Determine the (x, y) coordinate at the center of the cell enclosing the given text.  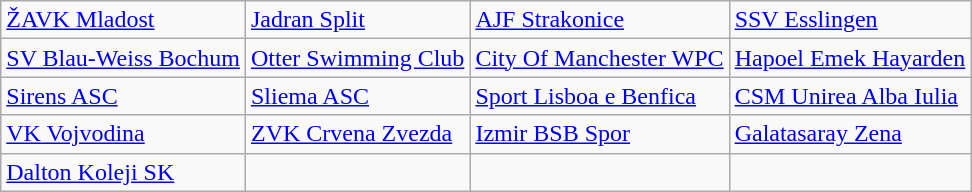
Hapoel Emek Hayarden (850, 58)
SV Blau-Weiss Bochum (124, 58)
Jadran Split (357, 20)
Sirens ASC (124, 96)
VK Vojvodina (124, 134)
AJF Strakonice (600, 20)
CSM Unirea Alba Iulia (850, 96)
City Of Manchester WPC (600, 58)
Dalton Koleji SK (124, 172)
Galatasaray Zena (850, 134)
SSV Esslingen (850, 20)
Sliema ASC (357, 96)
Izmir BSB Spor (600, 134)
ŽAVK Mladost (124, 20)
Sport Lisboa e Benfica (600, 96)
ZVK Crvena Zvezda (357, 134)
Otter Swimming Club (357, 58)
